For the text-containing cell, return its midpoint in (x, y) coordinate format. 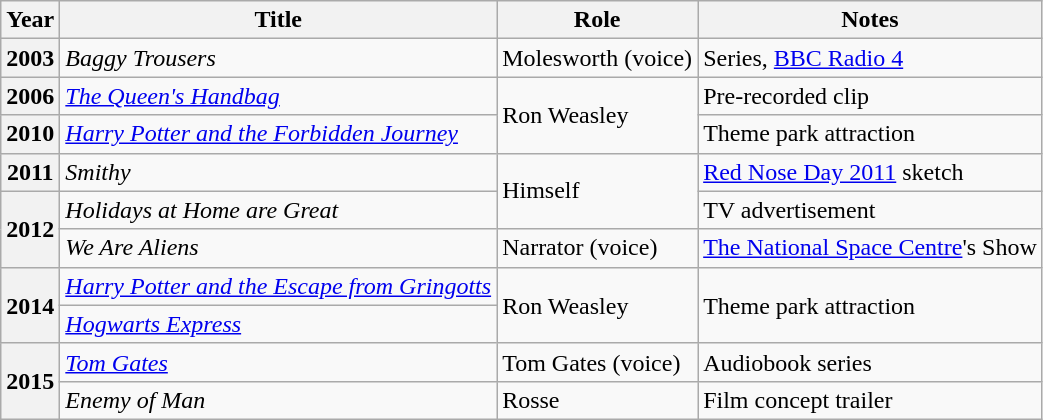
Narrator (voice) (598, 248)
Title (278, 20)
Pre-recorded clip (870, 96)
Role (598, 20)
The National Space Centre's Show (870, 248)
Harry Potter and the Escape from Gringotts (278, 286)
Year (30, 20)
2003 (30, 58)
Tom Gates (voice) (598, 362)
2015 (30, 381)
Series, BBC Radio 4 (870, 58)
2014 (30, 305)
2010 (30, 134)
Baggy Trousers (278, 58)
2006 (30, 96)
Smithy (278, 172)
2011 (30, 172)
Harry Potter and the Forbidden Journey (278, 134)
Red Nose Day 2011 sketch (870, 172)
Enemy of Man (278, 400)
2012 (30, 229)
Film concept trailer (870, 400)
TV advertisement (870, 210)
Holidays at Home are Great (278, 210)
Tom Gates (278, 362)
The Queen's Handbag (278, 96)
Notes (870, 20)
We Are Aliens (278, 248)
Rosse (598, 400)
Molesworth (voice) (598, 58)
Hogwarts Express (278, 324)
Himself (598, 191)
Audiobook series (870, 362)
